From the cell containing the given text, extract its center point as (X, Y) coordinate. 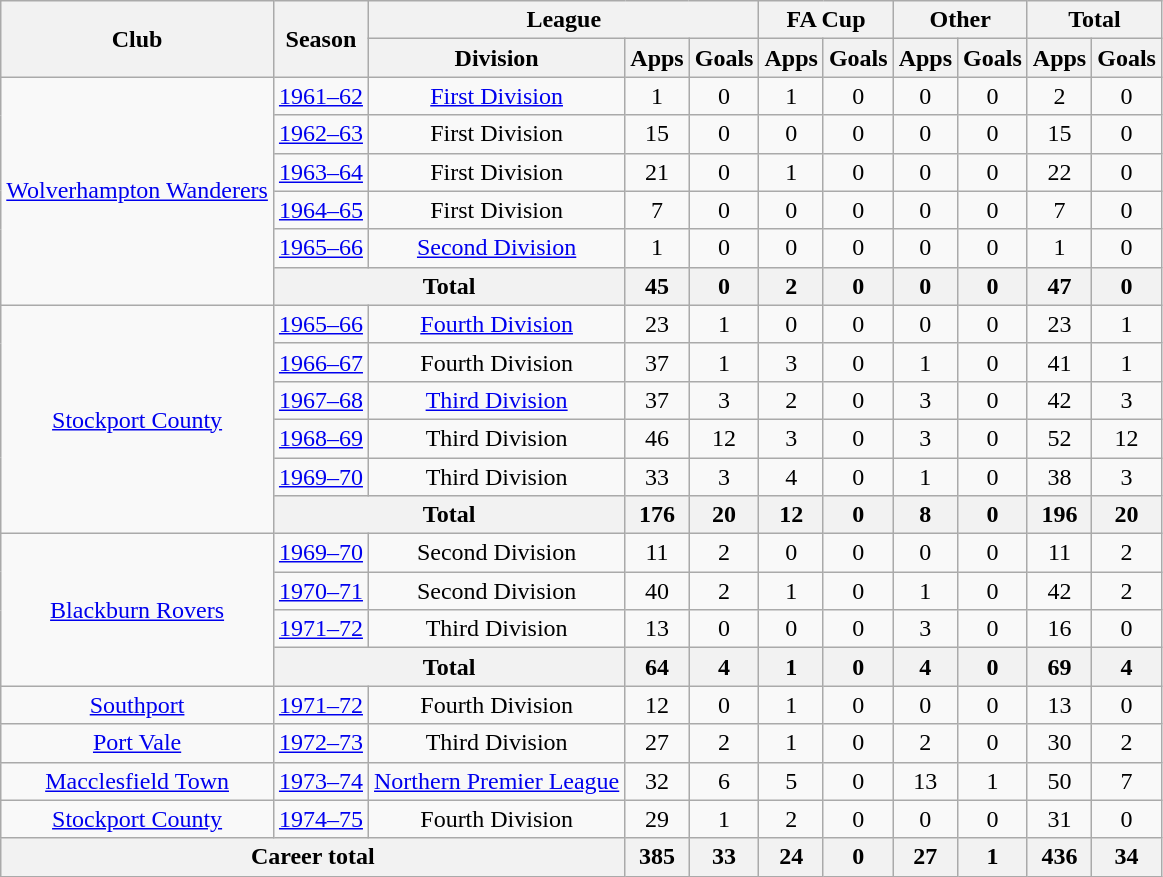
385 (657, 857)
6 (724, 781)
1967–68 (320, 400)
436 (1059, 857)
41 (1059, 362)
34 (1127, 857)
1961–62 (320, 96)
22 (1059, 172)
69 (1059, 667)
40 (657, 591)
46 (657, 438)
21 (657, 172)
Career total (313, 857)
1968–69 (320, 438)
Port Vale (138, 743)
64 (657, 667)
52 (1059, 438)
Northern Premier League (496, 781)
1970–71 (320, 591)
Season (320, 39)
38 (1059, 477)
Division (496, 58)
24 (791, 857)
30 (1059, 743)
Southport (138, 705)
50 (1059, 781)
Other (960, 20)
1963–64 (320, 172)
32 (657, 781)
1972–73 (320, 743)
Wolverhampton Wanderers (138, 191)
196 (1059, 515)
29 (657, 819)
1964–65 (320, 210)
League (563, 20)
1973–74 (320, 781)
Macclesfield Town (138, 781)
Club (138, 39)
1974–75 (320, 819)
16 (1059, 629)
1962–63 (320, 134)
5 (791, 781)
8 (925, 515)
Blackburn Rovers (138, 610)
45 (657, 286)
FA Cup (826, 20)
31 (1059, 819)
47 (1059, 286)
1966–67 (320, 362)
176 (657, 515)
